Return the [x, y] coordinate for the center point of the cell that contains the specified text.  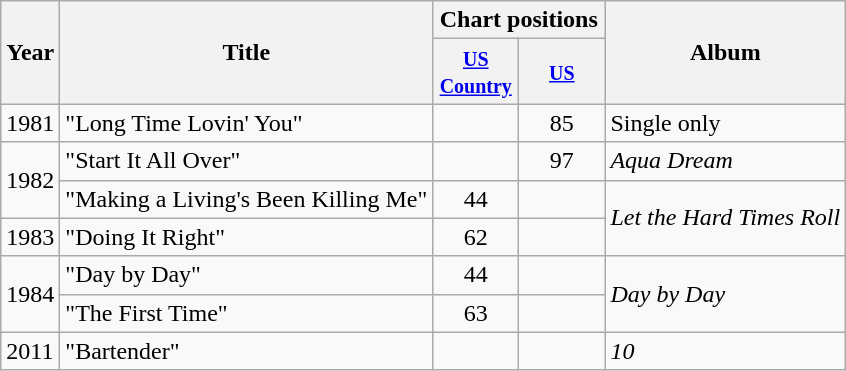
Let the Hard Times Roll [726, 218]
1982 [30, 180]
US Country [476, 72]
63 [476, 313]
Year [30, 52]
10 [726, 351]
2011 [30, 351]
1984 [30, 294]
Album [726, 52]
1981 [30, 123]
Day by Day [726, 294]
"Start It All Over" [246, 161]
Aqua Dream [726, 161]
"Day by Day" [246, 275]
1983 [30, 237]
"Long Time Lovin' You" [246, 123]
"Making a Living's Been Killing Me" [246, 199]
"Doing It Right" [246, 237]
Chart positions [519, 20]
"Bartender" [246, 351]
Title [246, 52]
"The First Time" [246, 313]
85 [562, 123]
97 [562, 161]
Single only [726, 123]
62 [476, 237]
US [562, 72]
